Detect which cell encompasses the target text, then output its (X, Y) center coordinate. 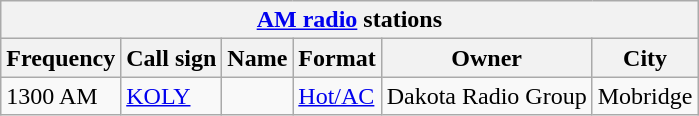
Name (258, 58)
KOLY (172, 96)
Frequency (61, 58)
Mobridge (645, 96)
Owner (486, 58)
Dakota Radio Group (486, 96)
1300 AM (61, 96)
Format (337, 58)
City (645, 58)
AM radio stations (350, 20)
Call sign (172, 58)
Hot/AC (337, 96)
